Search for the cell housing the specified text and yield its (X, Y) center coordinate. 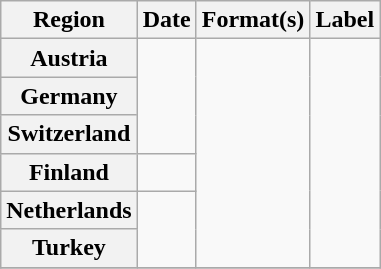
Date (166, 20)
Germany (69, 96)
Format(s) (253, 20)
Switzerland (69, 134)
Region (69, 20)
Finland (69, 172)
Turkey (69, 248)
Netherlands (69, 210)
Austria (69, 58)
Label (345, 20)
